Locate the cell with the specified text and output its [X, Y] center coordinate. 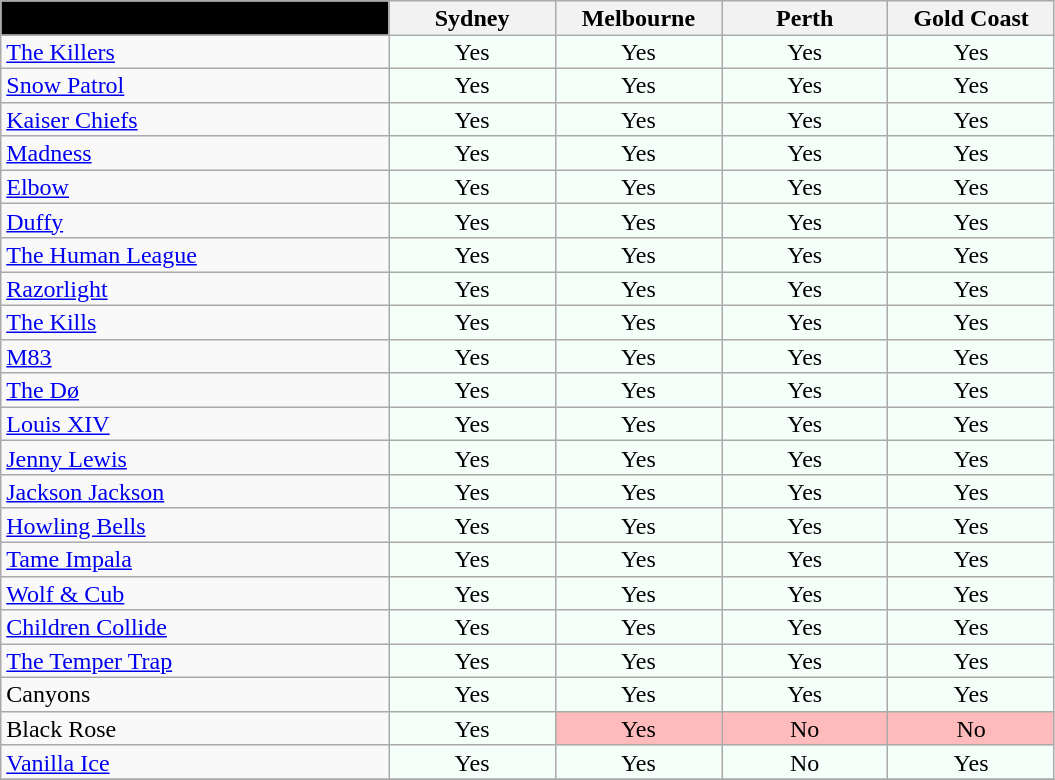
The Killers [195, 52]
Duffy [195, 221]
Sydney [472, 18]
Black Rose [195, 728]
Canyons [195, 695]
Howling Bells [195, 525]
Children Collide [195, 627]
Jackson Jackson [195, 492]
Perth [805, 18]
Madness [195, 153]
Jenny Lewis [195, 458]
The Kills [195, 322]
M83 [195, 356]
Louis XIV [195, 424]
Tame Impala [195, 559]
The Temper Trap [195, 661]
Snow Patrol [195, 85]
Elbow [195, 187]
Razorlight [195, 289]
The Dø [195, 390]
The Human League [195, 255]
Melbourne [638, 18]
Gold Coast [971, 18]
Wolf & Cub [195, 593]
Vanilla Ice [195, 762]
Kaiser Chiefs [195, 119]
